From the cell containing the given text, extract its center point as (X, Y) coordinate. 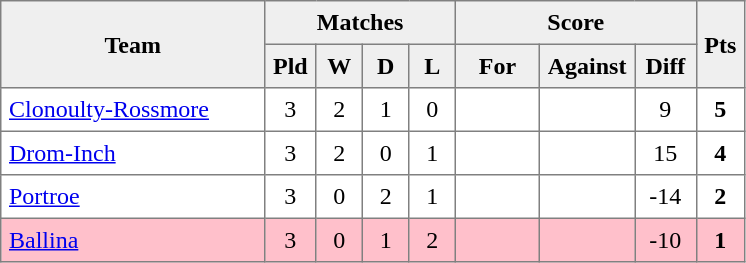
Matches (360, 23)
Drom-Inch (133, 153)
15 (666, 153)
Portroe (133, 197)
W (339, 66)
-10 (666, 240)
L (432, 66)
Diff (666, 66)
5 (720, 110)
-14 (666, 197)
Clonoulty-Rossmore (133, 110)
Pts (720, 44)
Pld (290, 66)
Ballina (133, 240)
4 (720, 153)
Team (133, 44)
For (497, 66)
D (385, 66)
Score (576, 23)
Against (586, 66)
9 (666, 110)
